Detect which cell encompasses the target text, then output its [x, y] center coordinate. 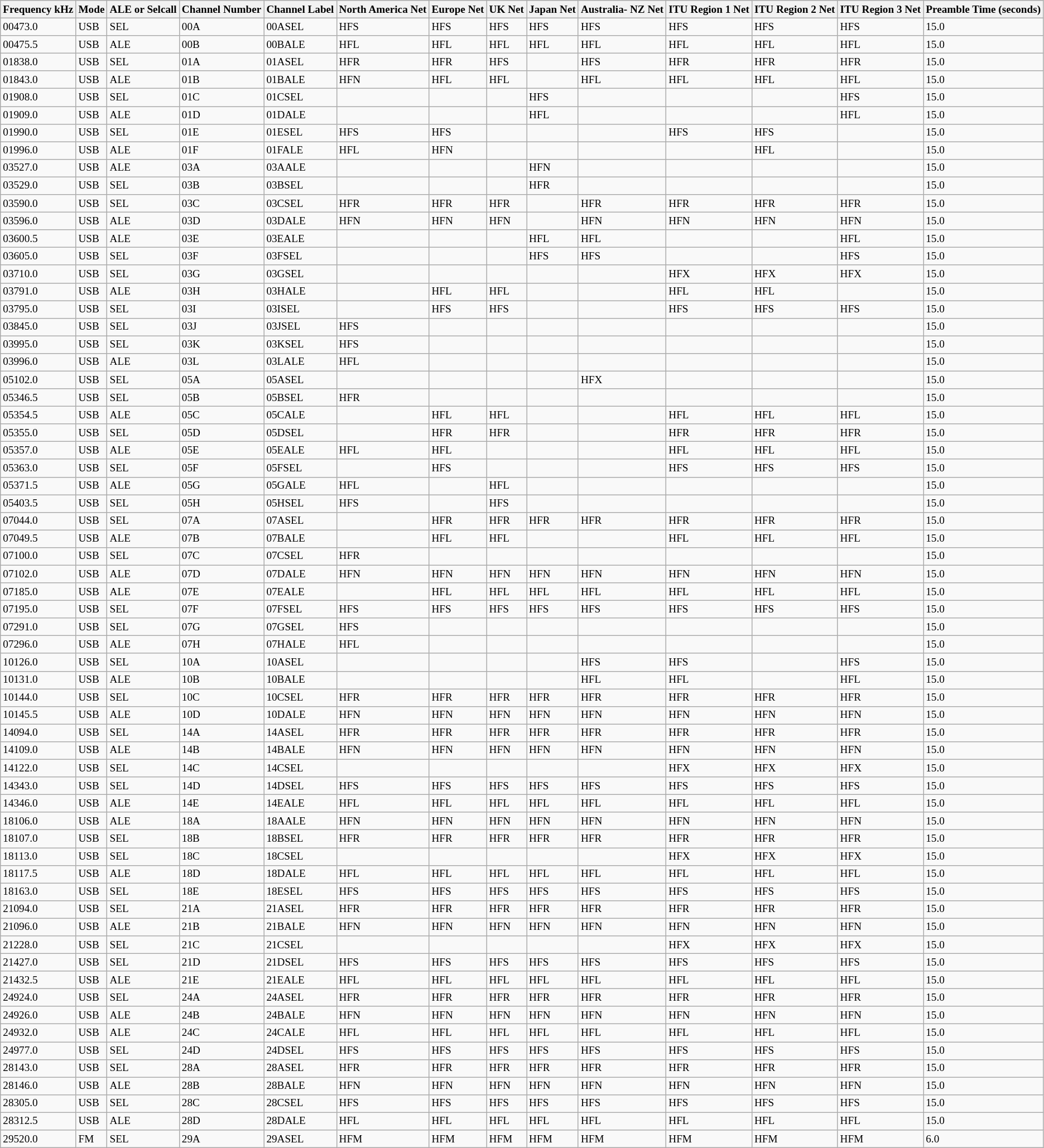
21E [222, 980]
03596.0 [38, 221]
01CSEL [300, 98]
FM [92, 1139]
00475.5 [38, 45]
03529.0 [38, 186]
07B [222, 539]
03710.0 [38, 274]
10B [222, 680]
01E [222, 133]
18BSEL [300, 839]
UK Net [507, 9]
14ASEL [300, 733]
Channel Number [222, 9]
03845.0 [38, 327]
21432.5 [38, 980]
07GSEL [300, 627]
10126.0 [38, 662]
18CSEL [300, 856]
07291.0 [38, 627]
18A [222, 821]
07HALE [300, 645]
21B [222, 927]
03E [222, 239]
28143.0 [38, 1068]
14094.0 [38, 733]
03600.5 [38, 239]
01C [222, 98]
24B [222, 1015]
03JSEL [300, 327]
24A [222, 997]
01DALE [300, 115]
03A [222, 168]
21CSEL [300, 945]
05371.5 [38, 486]
07H [222, 645]
24932.0 [38, 1033]
18117.5 [38, 874]
14BALE [300, 750]
01B [222, 80]
03F [222, 257]
01843.0 [38, 80]
07CSEL [300, 556]
10144.0 [38, 698]
03H [222, 292]
03EALE [300, 239]
10A [222, 662]
05B [222, 398]
28BALE [300, 1086]
01838.0 [38, 62]
10C [222, 698]
03996.0 [38, 362]
05EALE [300, 451]
21C [222, 945]
01FALE [300, 151]
07EALE [300, 592]
05GALE [300, 486]
24DSEL [300, 1050]
01996.0 [38, 151]
05DSEL [300, 433]
05HSEL [300, 503]
18D [222, 874]
05354.5 [38, 415]
05355.0 [38, 433]
18B [222, 839]
ITU Region 1 Net [709, 9]
05363.0 [38, 468]
29ASEL [300, 1139]
21DSEL [300, 962]
05102.0 [38, 380]
05ASEL [300, 380]
24BALE [300, 1015]
28146.0 [38, 1086]
28C [222, 1103]
21427.0 [38, 962]
03KSEL [300, 345]
03J [222, 327]
03L [222, 362]
28CSEL [300, 1103]
29520.0 [38, 1139]
14C [222, 768]
00ASEL [300, 27]
07G [222, 627]
Preamble Time (seconds) [983, 9]
05G [222, 486]
ITU Region 3 Net [881, 9]
24CALE [300, 1033]
Japan Net [552, 9]
28DALE [300, 1121]
03GSEL [300, 274]
Channel Label [300, 9]
10CSEL [300, 698]
24924.0 [38, 997]
05A [222, 380]
21EALE [300, 980]
28312.5 [38, 1121]
10ASEL [300, 662]
Australia- NZ Net [622, 9]
28ASEL [300, 1068]
14346.0 [38, 803]
00A [222, 27]
03ISEL [300, 309]
14A [222, 733]
10145.5 [38, 715]
24D [222, 1050]
28D [222, 1121]
Mode [92, 9]
07102.0 [38, 574]
18163.0 [38, 892]
03LALE [300, 362]
ALE or Selcall [143, 9]
05C [222, 415]
03G [222, 274]
07DALE [300, 574]
01A [222, 62]
18DALE [300, 874]
18ESEL [300, 892]
29A [222, 1139]
10DALE [300, 715]
05346.5 [38, 398]
18E [222, 892]
01BALE [300, 80]
03590.0 [38, 204]
00B [222, 45]
03CSEL [300, 204]
14122.0 [38, 768]
01908.0 [38, 98]
21A [222, 909]
21ASEL [300, 909]
01909.0 [38, 115]
28305.0 [38, 1103]
07BALE [300, 539]
24ASEL [300, 997]
07FSEL [300, 609]
01990.0 [38, 133]
21228.0 [38, 945]
05FSEL [300, 468]
14109.0 [38, 750]
00BALE [300, 45]
10BALE [300, 680]
07D [222, 574]
6.0 [983, 1139]
01D [222, 115]
00473.0 [38, 27]
05D [222, 433]
03BSEL [300, 186]
05H [222, 503]
01F [222, 151]
03605.0 [38, 257]
07ASEL [300, 521]
14E [222, 803]
21D [222, 962]
07100.0 [38, 556]
03K [222, 345]
03C [222, 204]
05BSEL [300, 398]
18106.0 [38, 821]
ITU Region 2 Net [795, 9]
05403.5 [38, 503]
05E [222, 451]
28A [222, 1068]
03FSEL [300, 257]
14343.0 [38, 786]
24926.0 [38, 1015]
03HALE [300, 292]
14CSEL [300, 768]
21BALE [300, 927]
07E [222, 592]
03D [222, 221]
24977.0 [38, 1050]
North America Net [383, 9]
03795.0 [38, 309]
05CALE [300, 415]
28B [222, 1086]
07049.5 [38, 539]
07F [222, 609]
05357.0 [38, 451]
07A [222, 521]
10131.0 [38, 680]
03DALE [300, 221]
14D [222, 786]
18AALE [300, 821]
03AALE [300, 168]
21096.0 [38, 927]
03995.0 [38, 345]
07185.0 [38, 592]
14EALE [300, 803]
01ASEL [300, 62]
07195.0 [38, 609]
03791.0 [38, 292]
18C [222, 856]
14B [222, 750]
Europe Net [458, 9]
Frequency kHz [38, 9]
01ESEL [300, 133]
03527.0 [38, 168]
24C [222, 1033]
18113.0 [38, 856]
03B [222, 186]
07C [222, 556]
03I [222, 309]
07044.0 [38, 521]
07296.0 [38, 645]
05F [222, 468]
18107.0 [38, 839]
10D [222, 715]
14DSEL [300, 786]
21094.0 [38, 909]
